From the cell containing the given text, extract its center point as [x, y] coordinate. 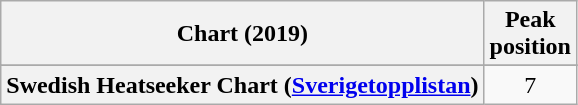
Chart (2019) [242, 34]
7 [530, 85]
Peakposition [530, 34]
Swedish Heatseeker Chart (Sverigetopplistan) [242, 85]
